Locate the cell with the specified text and output its [X, Y] center coordinate. 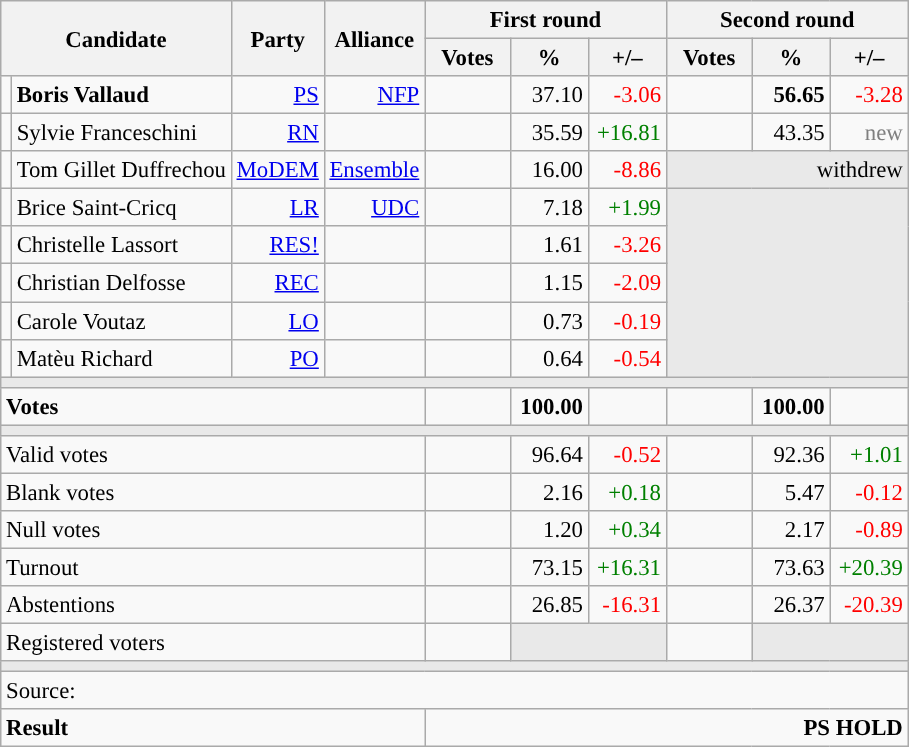
Source: [454, 691]
-3.06 [627, 95]
Ensemble [374, 170]
Valid votes [213, 455]
Christelle Lassort [121, 245]
Brice Saint-Cricq [121, 208]
Carole Voutaz [121, 321]
Registered voters [213, 643]
+1.99 [627, 208]
PS [278, 95]
Abstentions [213, 605]
-0.12 [869, 492]
UDC [374, 208]
92.36 [791, 455]
Boris Vallaud [121, 95]
LO [278, 321]
-2.09 [627, 283]
-3.26 [627, 245]
NFP [374, 95]
First round [546, 20]
+20.39 [869, 567]
-0.54 [627, 358]
Alliance [374, 38]
1.61 [549, 245]
Tom Gillet Duffrechou [121, 170]
-8.86 [627, 170]
+0.34 [627, 530]
Null votes [213, 530]
-0.19 [627, 321]
96.64 [549, 455]
2.17 [791, 530]
26.37 [791, 605]
-16.31 [627, 605]
+16.81 [627, 133]
Blank votes [213, 492]
Candidate [116, 38]
1.15 [549, 283]
Christian Delfosse [121, 283]
7.18 [549, 208]
2.16 [549, 492]
0.73 [549, 321]
43.35 [791, 133]
new [869, 133]
REC [278, 283]
RES! [278, 245]
RN [278, 133]
+1.01 [869, 455]
73.15 [549, 567]
Result [213, 728]
LR [278, 208]
Turnout [213, 567]
26.85 [549, 605]
+0.18 [627, 492]
37.10 [549, 95]
withdrew [787, 170]
+16.31 [627, 567]
73.63 [791, 567]
5.47 [791, 492]
-20.39 [869, 605]
PS HOLD [667, 728]
16.00 [549, 170]
-0.52 [627, 455]
PO [278, 358]
Matèu Richard [121, 358]
1.20 [549, 530]
35.59 [549, 133]
Second round [787, 20]
-0.89 [869, 530]
MoDEM [278, 170]
56.65 [791, 95]
0.64 [549, 358]
Sylvie Franceschini [121, 133]
Party [278, 38]
-3.28 [869, 95]
